Identify which cell holds the provided text, then report its (X, Y) central coordinate. 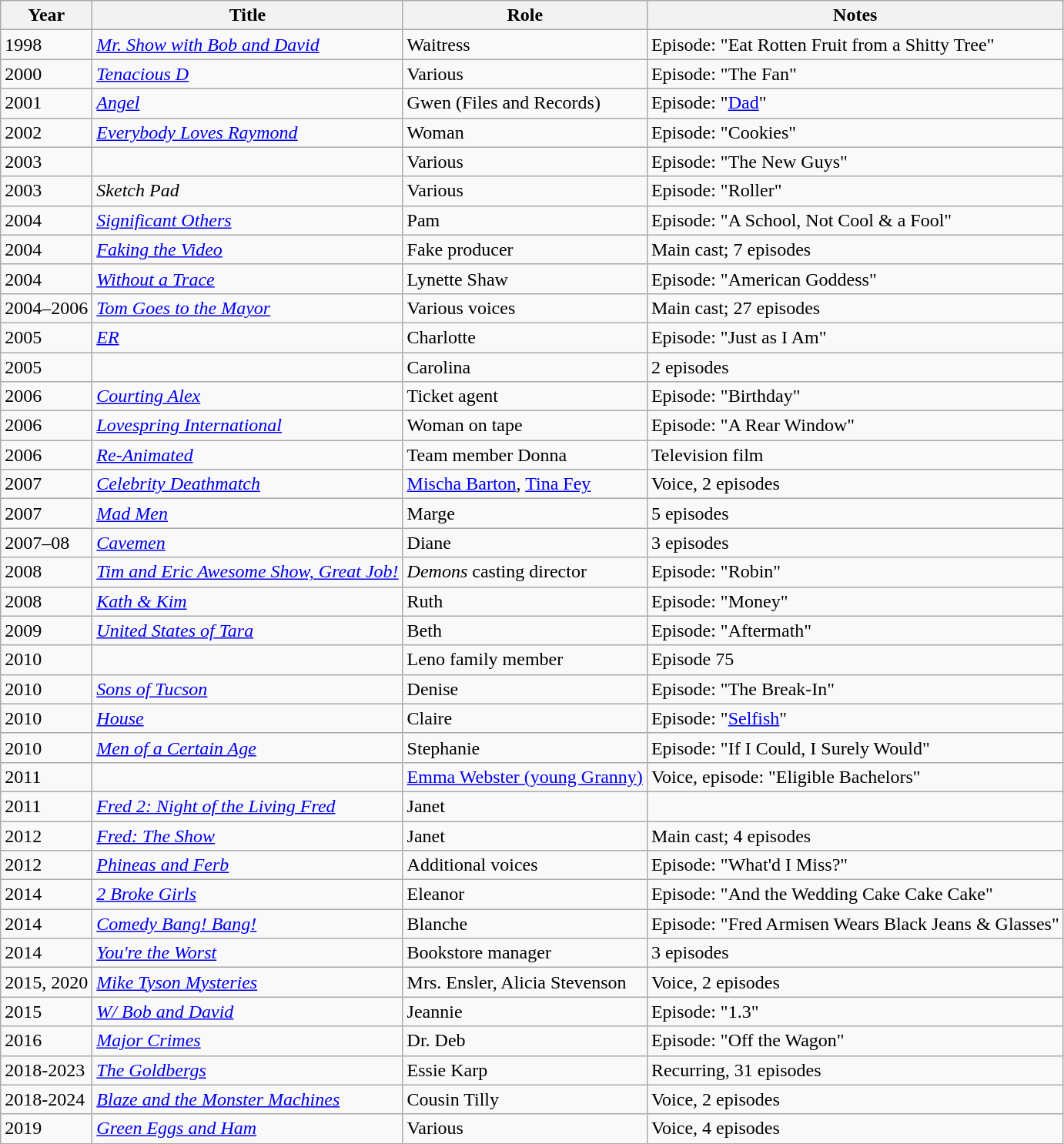
Episode: "Money" (855, 601)
Episode: "The Break-In" (855, 689)
2 episodes (855, 367)
Mike Tyson Mysteries (248, 982)
2004–2006 (46, 308)
Courting Alex (248, 396)
Charlotte (525, 337)
Re-Animated (248, 455)
Comedy Bang! Bang! (248, 924)
Recurring, 31 episodes (855, 1070)
Significant Others (248, 220)
Tim and Eric Awesome Show, Great Job! (248, 572)
Ruth (525, 601)
2019 (46, 1129)
Kath & Kim (248, 601)
2 Broke Girls (248, 895)
Voice, 4 episodes (855, 1129)
2000 (46, 74)
Blanche (525, 924)
Stephanie (525, 748)
Episode: "Selfish" (855, 718)
2009 (46, 631)
Mrs. Ensler, Alicia Stevenson (525, 982)
2015 (46, 1012)
Eleanor (525, 895)
Leno family member (525, 660)
Episode 75 (855, 660)
Mr. Show with Bob and David (248, 45)
Tenacious D (248, 74)
Bookstore manager (525, 953)
Episode: "Robin" (855, 572)
Demons casting director (525, 572)
Pam (525, 220)
Team member Donna (525, 455)
W/ Bob and David (248, 1012)
Role (525, 15)
Carolina (525, 367)
Television film (855, 455)
Woman on tape (525, 426)
Episode: "The Fan" (855, 74)
Episode: "A School, Not Cool & a Fool" (855, 220)
Voice, episode: "Eligible Bachelors" (855, 777)
Mad Men (248, 513)
Year (46, 15)
You're the Worst (248, 953)
Dr. Deb (525, 1041)
Sons of Tucson (248, 689)
Notes (855, 15)
Diane (525, 543)
Various voices (525, 308)
ER (248, 337)
Episode: "Aftermath" (855, 631)
2016 (46, 1041)
2018-2024 (46, 1099)
Episode: "1.3" (855, 1012)
Episode: "What'd I Miss?" (855, 865)
Woman (525, 132)
Episode: "Just as I Am" (855, 337)
Major Crimes (248, 1041)
Main cast; 4 episodes (855, 835)
2001 (46, 103)
Lynette Shaw (525, 279)
Episode: "Roller" (855, 191)
Marge (525, 513)
Jeannie (525, 1012)
Angel (248, 103)
Mischa Barton, Tina Fey (525, 484)
Episode: "Cookies" (855, 132)
Waitress (525, 45)
Cousin Tilly (525, 1099)
Main cast; 7 episodes (855, 249)
2002 (46, 132)
2018-2023 (46, 1070)
Tom Goes to the Mayor (248, 308)
Title (248, 15)
Blaze and the Monster Machines (248, 1099)
Fake producer (525, 249)
Episode: "The New Guys" (855, 162)
Claire (525, 718)
2015, 2020 (46, 982)
Main cast; 27 episodes (855, 308)
Episode: "A Rear Window" (855, 426)
Episode: "If I Could, I Surely Would" (855, 748)
Denise (525, 689)
Men of a Certain Age (248, 748)
Ticket agent (525, 396)
Episode: "Dad" (855, 103)
Essie Karp (525, 1070)
Beth (525, 631)
Episode: "And the Wedding Cake Cake Cake" (855, 895)
Episode: "American Goddess" (855, 279)
United States of Tara (248, 631)
Episode: "Eat Rotten Fruit from a Shitty Tree" (855, 45)
Sketch Pad (248, 191)
Gwen (Files and Records) (525, 103)
Additional voices (525, 865)
Green Eggs and Ham (248, 1129)
Faking the Video (248, 249)
Lovespring International (248, 426)
Everybody Loves Raymond (248, 132)
Episode: "Fred Armisen Wears Black Jeans & Glasses" (855, 924)
Celebrity Deathmatch (248, 484)
Without a Trace (248, 279)
Fred: The Show (248, 835)
The Goldbergs (248, 1070)
Episode: "Birthday" (855, 396)
Cavemen (248, 543)
Fred 2: Night of the Living Fred (248, 806)
Phineas and Ferb (248, 865)
5 episodes (855, 513)
1998 (46, 45)
House (248, 718)
2007–08 (46, 543)
Episode: "Off the Wagon" (855, 1041)
Emma Webster (young Granny) (525, 777)
